Extract the (x, y) coordinate from the center of the cell holding the provided text.  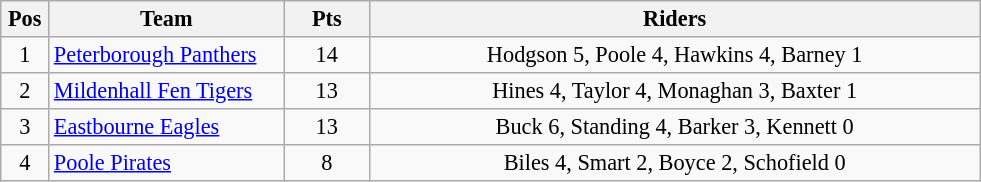
Pts (326, 19)
Hines 4, Taylor 4, Monaghan 3, Baxter 1 (674, 90)
Eastbourne Eagles (166, 126)
3 (25, 126)
Riders (674, 19)
Poole Pirates (166, 162)
8 (326, 162)
Hodgson 5, Poole 4, Hawkins 4, Barney 1 (674, 55)
4 (25, 162)
Biles 4, Smart 2, Boyce 2, Schofield 0 (674, 162)
Team (166, 19)
Peterborough Panthers (166, 55)
Mildenhall Fen Tigers (166, 90)
1 (25, 55)
2 (25, 90)
Buck 6, Standing 4, Barker 3, Kennett 0 (674, 126)
Pos (25, 19)
14 (326, 55)
